Find where the given text appears and provide that cell's center as [X, Y] coordinate. 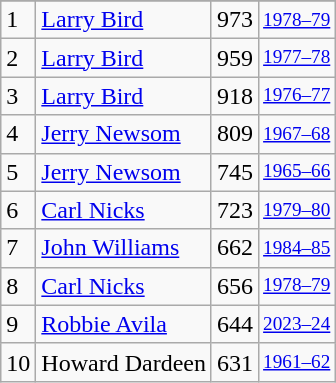
959 [234, 58]
1976–77 [297, 96]
8 [18, 286]
662 [234, 248]
Robbie Avila [124, 324]
1967–68 [297, 134]
1961–62 [297, 362]
809 [234, 134]
2023–24 [297, 324]
1965–66 [297, 172]
2 [18, 58]
973 [234, 20]
1 [18, 20]
1979–80 [297, 210]
9 [18, 324]
631 [234, 362]
6 [18, 210]
Howard Dardeen [124, 362]
4 [18, 134]
1977–78 [297, 58]
723 [234, 210]
656 [234, 286]
7 [18, 248]
10 [18, 362]
John Williams [124, 248]
918 [234, 96]
1984–85 [297, 248]
745 [234, 172]
644 [234, 324]
5 [18, 172]
3 [18, 96]
